Search for the cell housing the specified text and yield its [x, y] center coordinate. 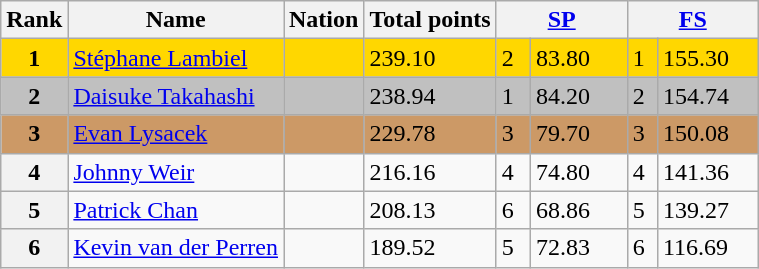
Total points [430, 20]
SP [562, 20]
84.20 [578, 96]
68.86 [578, 210]
229.78 [430, 134]
Nation [324, 20]
Rank [34, 20]
83.80 [578, 58]
Evan Lysacek [176, 134]
141.36 [708, 172]
139.27 [708, 210]
155.30 [708, 58]
208.13 [430, 210]
79.70 [578, 134]
Kevin van der Perren [176, 248]
150.08 [708, 134]
189.52 [430, 248]
Patrick Chan [176, 210]
72.83 [578, 248]
Name [176, 20]
216.16 [430, 172]
116.69 [708, 248]
238.94 [430, 96]
FS [692, 20]
Stéphane Lambiel [176, 58]
Daisuke Takahashi [176, 96]
154.74 [708, 96]
74.80 [578, 172]
239.10 [430, 58]
Johnny Weir [176, 172]
